Find where the given text appears and provide that cell's center as (x, y) coordinate. 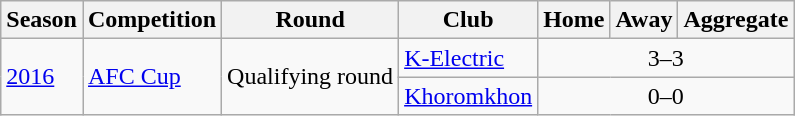
Competition (152, 20)
0–0 (666, 96)
3–3 (666, 58)
K-Electric (468, 58)
Home (574, 20)
Khoromkhon (468, 96)
Aggregate (736, 20)
Away (644, 20)
Club (468, 20)
2016 (42, 77)
AFC Cup (152, 77)
Qualifying round (310, 77)
Round (310, 20)
Season (42, 20)
